Scan for the cell matching the given text and deliver its [x, y] coordinate at center. 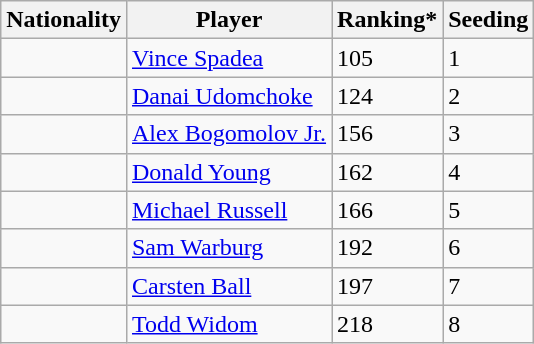
Ranking* [388, 20]
7 [488, 286]
Nationality [64, 20]
Danai Udomchoke [228, 96]
124 [388, 96]
197 [388, 286]
4 [488, 172]
Seeding [488, 20]
Alex Bogomolov Jr. [228, 134]
166 [388, 210]
Vince Spadea [228, 58]
Carsten Ball [228, 286]
Donald Young [228, 172]
Sam Warburg [228, 248]
6 [488, 248]
162 [388, 172]
8 [488, 324]
3 [488, 134]
Michael Russell [228, 210]
Todd Widom [228, 324]
Player [228, 20]
156 [388, 134]
218 [388, 324]
105 [388, 58]
5 [488, 210]
2 [488, 96]
192 [388, 248]
1 [488, 58]
